Provide the (x, y) coordinate of the cell's center where the given text is located.  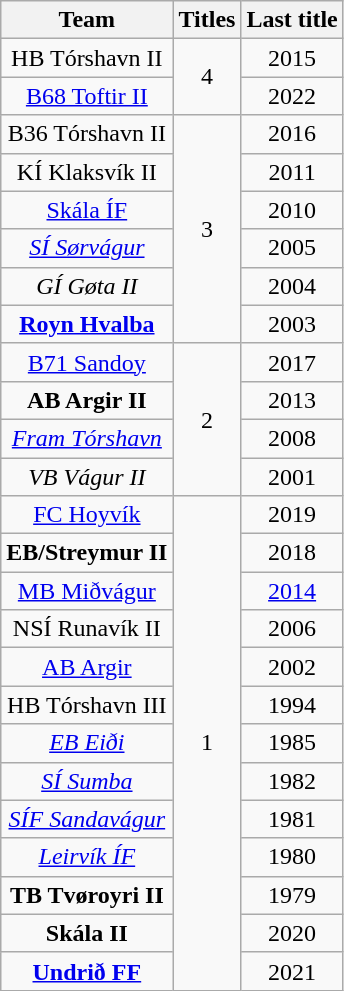
AB Argir II (87, 400)
1981 (292, 819)
NSÍ Runavík II (87, 629)
SÍ Sørvágur (87, 248)
B71 Sandoy (87, 362)
2017 (292, 362)
1 (207, 744)
2 (207, 419)
2004 (292, 286)
3 (207, 229)
Skála II (87, 933)
1982 (292, 781)
2005 (292, 248)
Fram Tórshavn (87, 438)
Titles (207, 20)
2019 (292, 515)
2001 (292, 477)
2018 (292, 553)
KÍ Klaksvík II (87, 172)
2014 (292, 591)
2015 (292, 58)
1994 (292, 705)
Royn Hvalba (87, 324)
Leirvík ÍF (87, 857)
Last title (292, 20)
FC Hoyvík (87, 515)
2011 (292, 172)
4 (207, 77)
1979 (292, 895)
EB Eiði (87, 743)
1980 (292, 857)
Skála ÍF (87, 210)
SÍ Sumba (87, 781)
2002 (292, 667)
GÍ Gøta II (87, 286)
2016 (292, 134)
2003 (292, 324)
MB Miðvágur (87, 591)
AB Argir (87, 667)
1985 (292, 743)
TB Tvøroyri II (87, 895)
2010 (292, 210)
B36 Tórshavn II (87, 134)
EB/Streymur II (87, 553)
Undrið FF (87, 971)
2022 (292, 96)
VB Vágur II (87, 477)
2006 (292, 629)
2008 (292, 438)
2021 (292, 971)
HB Tórshavn II (87, 58)
Team (87, 20)
2020 (292, 933)
HB Tórshavn III (87, 705)
B68 Toftir II (87, 96)
2013 (292, 400)
SÍF Sandavágur (87, 819)
